Find where the given text appears and provide that cell's center as (X, Y) coordinate. 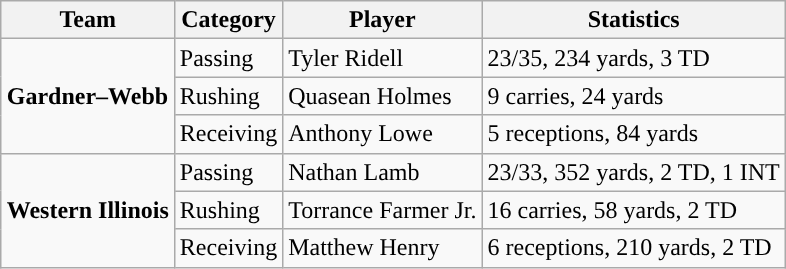
Player (382, 20)
Matthew Henry (382, 248)
6 receptions, 210 yards, 2 TD (634, 248)
Statistics (634, 20)
9 carries, 24 yards (634, 96)
Tyler Ridell (382, 58)
Gardner–Webb (88, 96)
Western Illinois (88, 210)
Anthony Lowe (382, 134)
Category (228, 20)
23/33, 352 yards, 2 TD, 1 INT (634, 172)
5 receptions, 84 yards (634, 134)
16 carries, 58 yards, 2 TD (634, 210)
Nathan Lamb (382, 172)
Quasean Holmes (382, 96)
Torrance Farmer Jr. (382, 210)
23/35, 234 yards, 3 TD (634, 58)
Team (88, 20)
